From the cell containing the given text, extract its center point as [X, Y] coordinate. 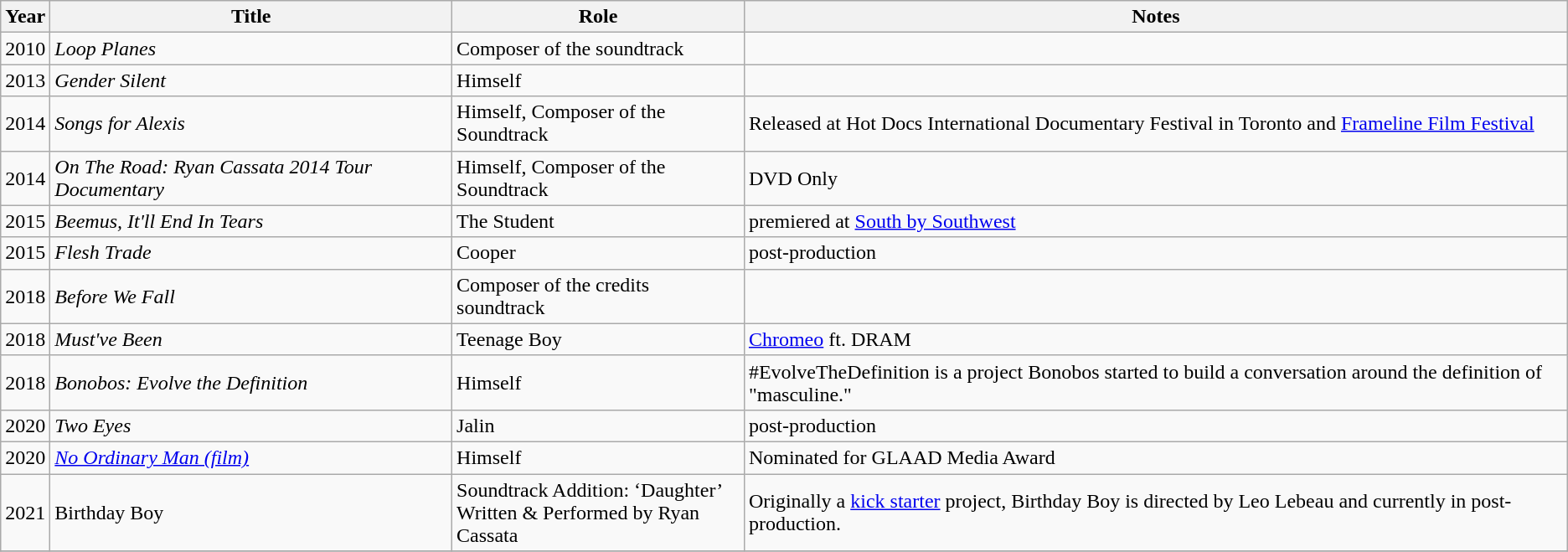
Flesh Trade [251, 253]
Gender Silent [251, 80]
Loop Planes [251, 49]
Bonobos: Evolve the Definition [251, 382]
Year [25, 17]
Two Eyes [251, 426]
On The Road: Ryan Cassata 2014 Tour Documentary [251, 178]
Originally a kick starter project, Birthday Boy is directed by Leo Lebeau and currently in post-production. [1156, 513]
Notes [1156, 17]
Nominated for GLAAD Media Award [1156, 457]
2021 [25, 513]
The Student [598, 221]
Composer of the credits soundtrack [598, 297]
2010 [25, 49]
Composer of the soundtrack [598, 49]
Chromeo ft. DRAM [1156, 339]
#EvolveTheDefinition is a project Bonobos started to build a conversation around the definition of "masculine." [1156, 382]
Songs for Alexis [251, 124]
No Ordinary Man (film) [251, 457]
Must've Been [251, 339]
Jalin [598, 426]
DVD Only [1156, 178]
premiered at South by Southwest [1156, 221]
2013 [25, 80]
Cooper [598, 253]
Role [598, 17]
Soundtrack Addition: ‘Daughter’Written & Performed by Ryan Cassata [598, 513]
Before We Fall [251, 297]
Teenage Boy [598, 339]
Title [251, 17]
Birthday Boy [251, 513]
Released at Hot Docs International Documentary Festival in Toronto and Frameline Film Festival [1156, 124]
Beemus, It'll End In Tears [251, 221]
